Scan for the cell matching the given text and deliver its (X, Y) coordinate at center. 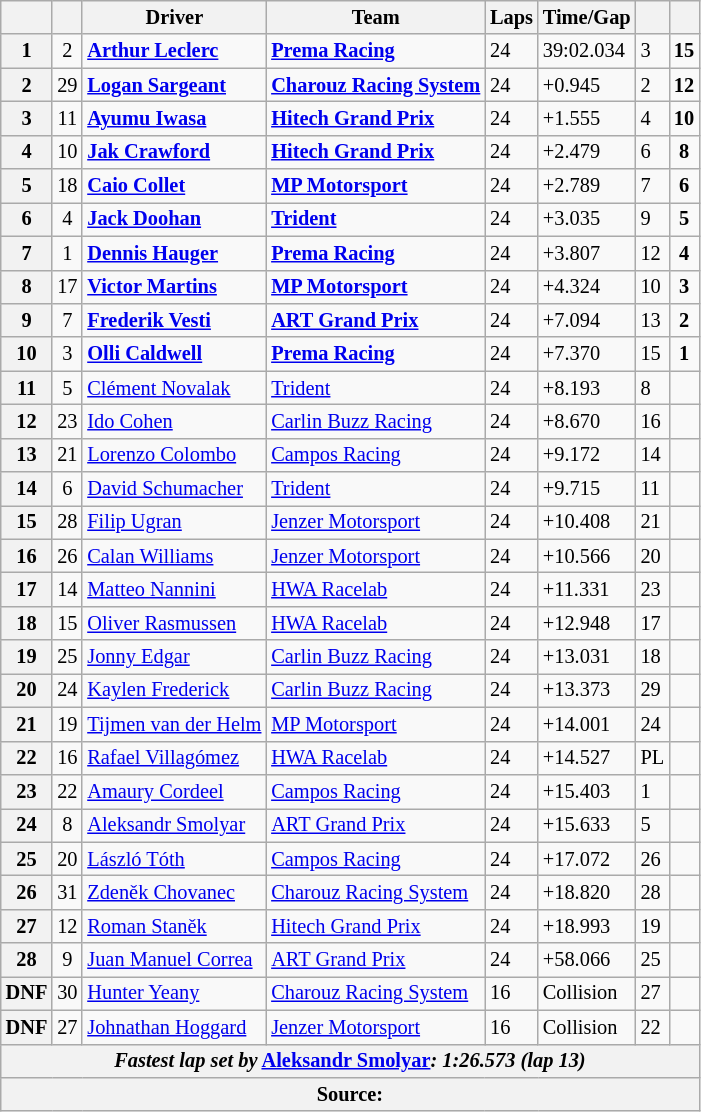
Roman Staněk (174, 926)
Tijmen van der Helm (174, 724)
Juan Manuel Correa (174, 960)
+8.193 (587, 388)
Clément Novalak (174, 388)
+14.001 (587, 724)
Filip Ugran (174, 522)
Laps (512, 17)
László Tóth (174, 859)
PL (652, 758)
+10.408 (587, 522)
+2.789 (587, 186)
+17.072 (587, 859)
+58.066 (587, 960)
+3.807 (587, 253)
Zdeněk Chovanec (174, 892)
Kaylen Frederick (174, 690)
Dennis Hauger (174, 253)
Ayumu Iwasa (174, 118)
Amaury Cordeel (174, 791)
31 (67, 892)
30 (67, 993)
39:02.034 (587, 51)
+12.948 (587, 623)
+7.094 (587, 320)
+8.670 (587, 421)
+7.370 (587, 354)
Jack Doohan (174, 219)
Arthur Leclerc (174, 51)
Oliver Rasmussen (174, 623)
Jonny Edgar (174, 657)
David Schumacher (174, 489)
Time/Gap (587, 17)
Frederik Vesti (174, 320)
Calan Williams (174, 556)
+13.373 (587, 690)
Fastest lap set by Aleksandr Smolyar: 1:26.573 (lap 13) (350, 1061)
+11.331 (587, 589)
+13.031 (587, 657)
Aleksandr Smolyar (174, 825)
Jak Crawford (174, 152)
Ido Cohen (174, 421)
+1.555 (587, 118)
Lorenzo Colombo (174, 455)
+10.566 (587, 556)
+18.993 (587, 926)
+15.633 (587, 825)
+2.479 (587, 152)
Johnathan Hoggard (174, 1027)
+14.527 (587, 758)
Driver (174, 17)
Source: (350, 1094)
+3.035 (587, 219)
Caio Collet (174, 186)
+18.820 (587, 892)
+15.403 (587, 791)
Victor Martins (174, 287)
Team (376, 17)
Hunter Yeany (174, 993)
Matteo Nannini (174, 589)
+9.172 (587, 455)
+0.945 (587, 85)
+9.715 (587, 489)
Olli Caldwell (174, 354)
Logan Sargeant (174, 85)
+4.324 (587, 287)
Rafael Villagómez (174, 758)
